Locate the cell with the specified text and output its [x, y] center coordinate. 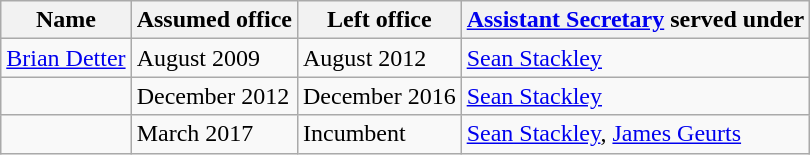
August 2012 [379, 58]
Name [66, 20]
Left office [379, 20]
Incumbent [379, 134]
Brian Detter [66, 58]
August 2009 [214, 58]
December 2016 [379, 96]
December 2012 [214, 96]
Assistant Secretary served under [636, 20]
Sean Stackley, James Geurts [636, 134]
Assumed office [214, 20]
March 2017 [214, 134]
